Detect which cell encompasses the target text, then output its (x, y) center coordinate. 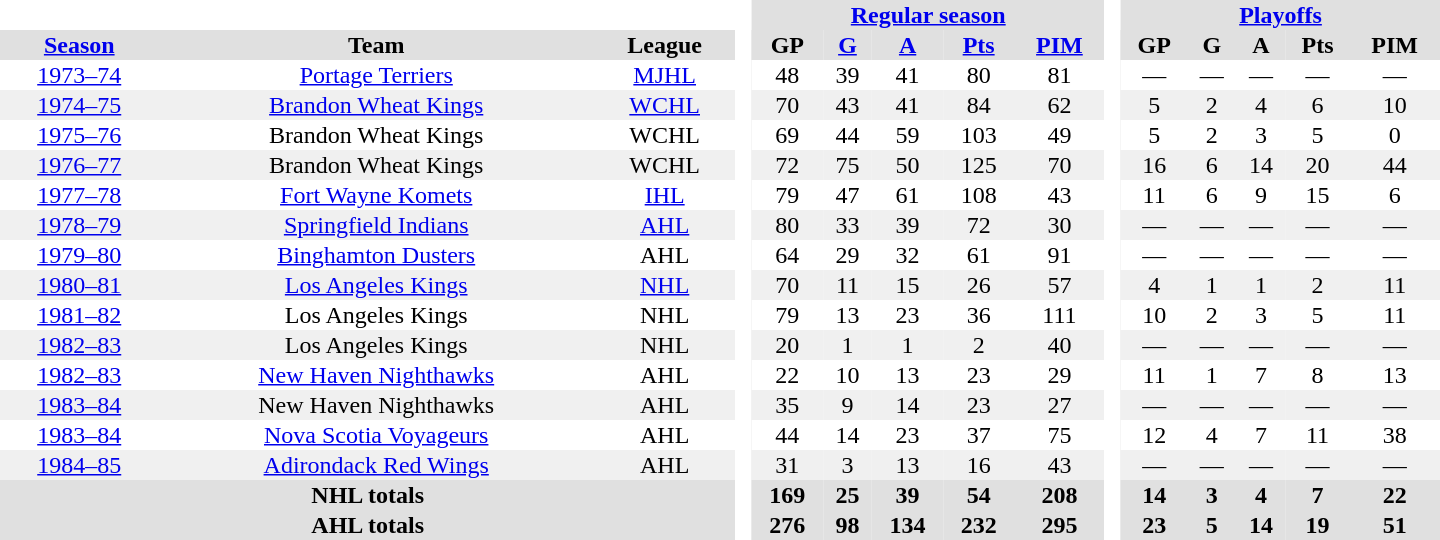
12 (1154, 435)
33 (848, 225)
232 (978, 525)
64 (788, 255)
69 (788, 135)
62 (1059, 105)
Portage Terriers (376, 75)
26 (978, 285)
NHL totals (368, 495)
27 (1059, 405)
208 (1059, 495)
51 (1394, 525)
25 (848, 495)
32 (908, 255)
81 (1059, 75)
36 (978, 315)
Team (376, 45)
1977–78 (80, 195)
276 (788, 525)
30 (1059, 225)
1975–76 (80, 135)
31 (788, 465)
1976–77 (80, 165)
48 (788, 75)
1984–85 (80, 465)
57 (1059, 285)
MJHL (665, 75)
Adirondack Red Wings (376, 465)
IHL (665, 195)
Springfield Indians (376, 225)
Fort Wayne Komets (376, 195)
111 (1059, 315)
47 (848, 195)
169 (788, 495)
1980–81 (80, 285)
35 (788, 405)
91 (1059, 255)
40 (1059, 345)
84 (978, 105)
AHL totals (368, 525)
1974–75 (80, 105)
Season (80, 45)
37 (978, 435)
1979–80 (80, 255)
Playoffs (1280, 15)
Regular season (928, 15)
98 (848, 525)
0 (1394, 135)
103 (978, 135)
League (665, 45)
8 (1318, 375)
1981–82 (80, 315)
1973–74 (80, 75)
134 (908, 525)
Nova Scotia Voyageurs (376, 435)
295 (1059, 525)
50 (908, 165)
19 (1318, 525)
108 (978, 195)
54 (978, 495)
125 (978, 165)
59 (908, 135)
49 (1059, 135)
1978–79 (80, 225)
38 (1394, 435)
Binghamton Dusters (376, 255)
